Find where the given text appears and provide that cell's center as [x, y] coordinate. 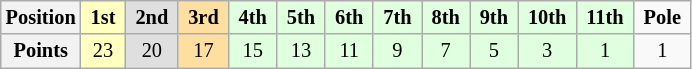
11 [349, 51]
Position [41, 17]
Pole [662, 17]
3 [547, 51]
Points [41, 51]
17 [203, 51]
5th [301, 17]
10th [547, 17]
1st [104, 17]
3rd [203, 17]
11th [604, 17]
13 [301, 51]
5 [494, 51]
23 [104, 51]
15 [253, 51]
8th [446, 17]
9 [397, 51]
7th [397, 17]
4th [253, 17]
2nd [152, 17]
9th [494, 17]
20 [152, 51]
7 [446, 51]
6th [349, 17]
